From the cell containing the given text, extract its center point as [X, Y] coordinate. 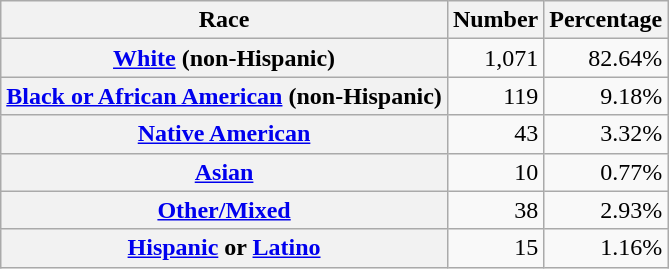
15 [495, 248]
82.64% [606, 58]
1.16% [606, 248]
Number [495, 20]
43 [495, 134]
0.77% [606, 172]
119 [495, 96]
Black or African American (non-Hispanic) [224, 96]
Asian [224, 172]
2.93% [606, 210]
Native American [224, 134]
3.32% [606, 134]
Percentage [606, 20]
Other/Mixed [224, 210]
9.18% [606, 96]
White (non-Hispanic) [224, 58]
10 [495, 172]
1,071 [495, 58]
Race [224, 20]
38 [495, 210]
Hispanic or Latino [224, 248]
